Extract the [X, Y] coordinate from the center of the cell holding the provided text.  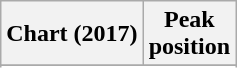
Chart (2017) [72, 34]
Peakposition [189, 34]
